Extract the [x, y] coordinate from the center of the cell holding the provided text.  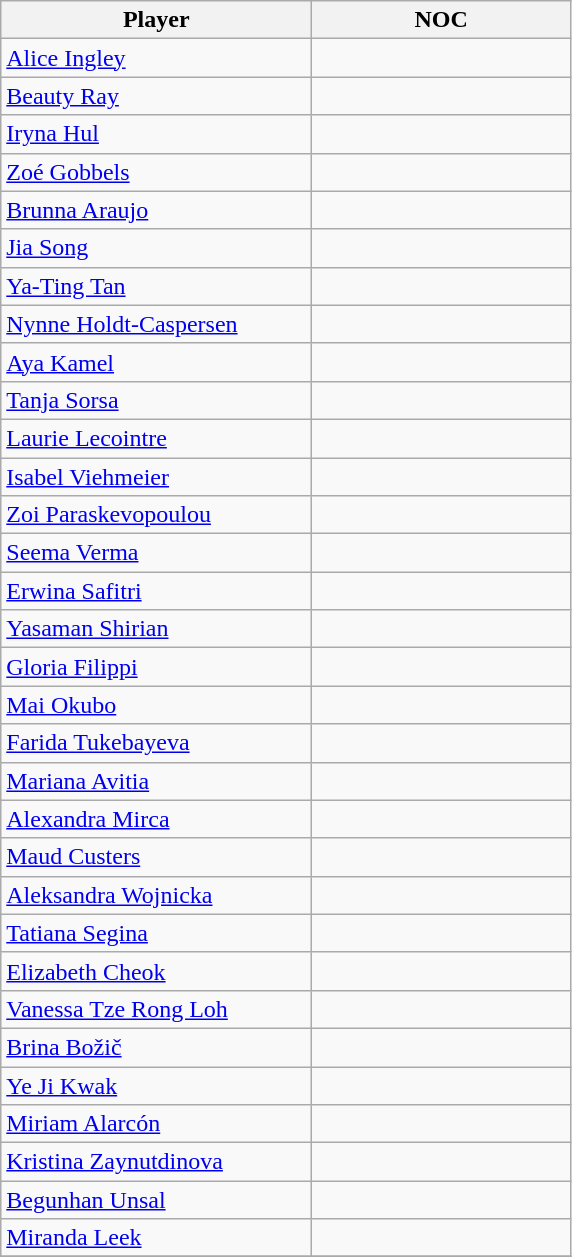
Maud Custers [156, 857]
Isabel Viehmeier [156, 477]
Brina Božič [156, 1047]
Kristina Zaynutdinova [156, 1162]
Erwina Safitri [156, 591]
Aleksandra Wojnicka [156, 895]
Nynne Holdt-Caspersen [156, 324]
Mai Okubo [156, 705]
NOC [442, 20]
Ya-Ting Tan [156, 286]
Brunna Araujo [156, 210]
Miranda Leek [156, 1238]
Mariana Avitia [156, 781]
Ye Ji Kwak [156, 1085]
Yasaman Shirian [156, 629]
Elizabeth Cheok [156, 971]
Alexandra Mirca [156, 819]
Vanessa Tze Rong Loh [156, 1009]
Tanja Sorsa [156, 400]
Laurie Lecointre [156, 438]
Tatiana Segina [156, 933]
Beauty Ray [156, 96]
Alice Ingley [156, 58]
Farida Tukebayeva [156, 743]
Miriam Alarcón [156, 1124]
Begunhan Unsal [156, 1200]
Jia Song [156, 248]
Gloria Filippi [156, 667]
Zoé Gobbels [156, 172]
Aya Kamel [156, 362]
Iryna Hul [156, 134]
Seema Verma [156, 553]
Zoi Paraskevopoulou [156, 515]
Player [156, 20]
